Find where the given text appears and provide that cell's center as (X, Y) coordinate. 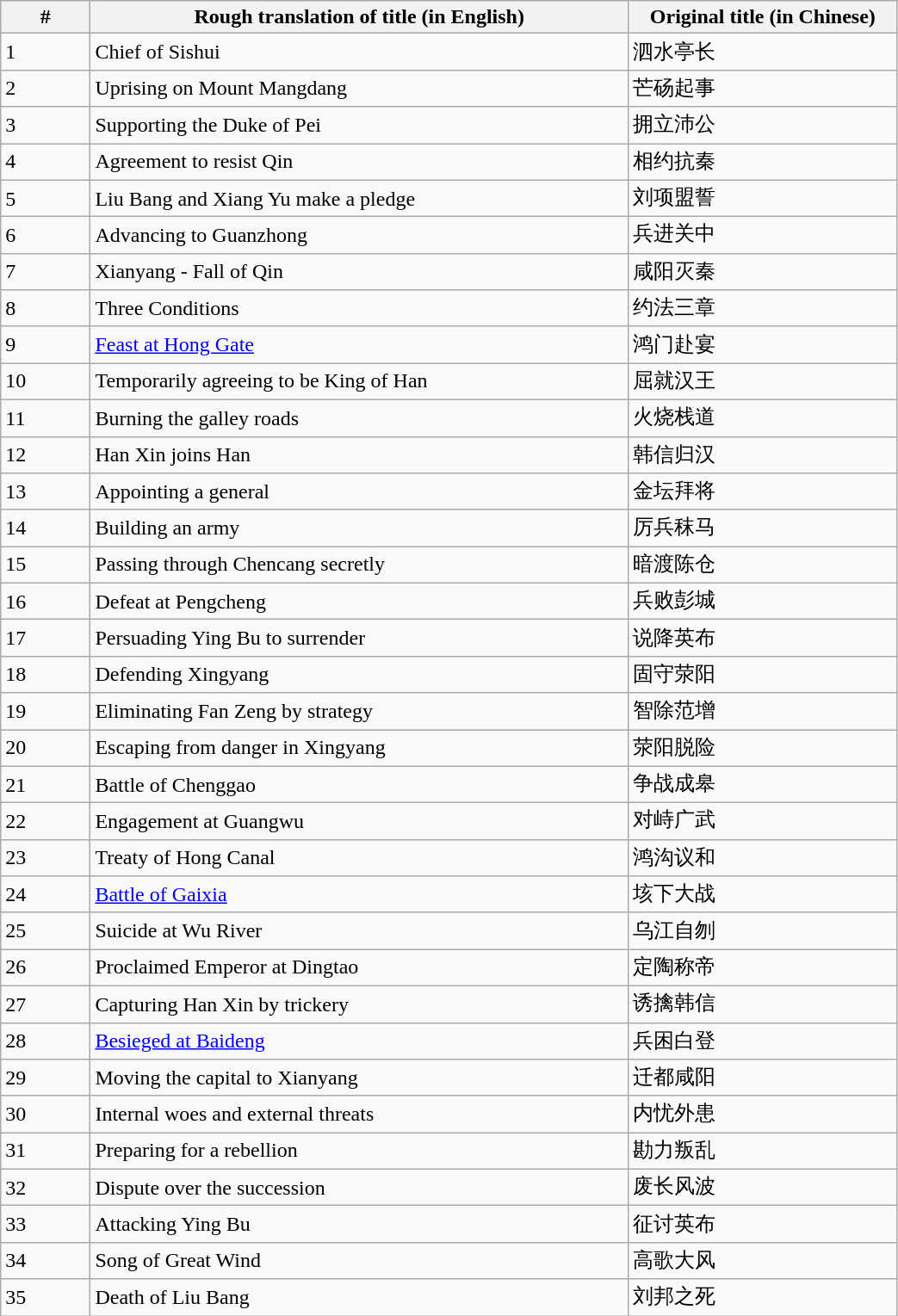
Proclaimed Emperor at Dingtao (360, 967)
乌江自刎 (763, 931)
33 (46, 1224)
Preparing for a rebellion (360, 1152)
Supporting the Duke of Pei (360, 126)
19 (46, 711)
10 (46, 382)
定陶称帝 (763, 967)
相约抗秦 (763, 162)
1 (46, 52)
拥立沛公 (763, 126)
29 (46, 1078)
泗水亭长 (763, 52)
31 (46, 1152)
暗渡陈仓 (763, 565)
Passing through Chencang secretly (360, 565)
荥阳脱险 (763, 749)
Agreement to resist Qin (360, 162)
Xianyang - Fall of Qin (360, 272)
17 (46, 639)
Attacking Ying Bu (360, 1224)
对峙广武 (763, 821)
Battle of Gaixia (360, 895)
21 (46, 785)
9 (46, 344)
Song of Great Wind (360, 1260)
Advancing to Guanzhong (360, 236)
35 (46, 1298)
26 (46, 967)
Moving the capital to Xianyang (360, 1078)
高歌大风 (763, 1260)
韩信归汉 (763, 454)
Burning the galley roads (360, 418)
# (46, 17)
Temporarily agreeing to be King of Han (360, 382)
勘力叛乱 (763, 1152)
鸿沟议和 (763, 857)
Escaping from danger in Xingyang (360, 749)
34 (46, 1260)
Han Xin joins Han (360, 454)
Building an army (360, 528)
芒砀起事 (763, 88)
Suicide at Wu River (360, 931)
30 (46, 1114)
7 (46, 272)
诱擒韩信 (763, 1004)
兵进关中 (763, 236)
Liu Bang and Xiang Yu make a pledge (360, 198)
垓下大战 (763, 895)
Persuading Ying Bu to surrender (360, 639)
Chief of Sishui (360, 52)
18 (46, 675)
Internal woes and external threats (360, 1114)
厉兵秣马 (763, 528)
Battle of Chenggao (360, 785)
4 (46, 162)
兵败彭城 (763, 601)
说降英布 (763, 639)
3 (46, 126)
兵困白登 (763, 1041)
5 (46, 198)
13 (46, 492)
Engagement at Guangwu (360, 821)
Eliminating Fan Zeng by strategy (360, 711)
固守荥阳 (763, 675)
15 (46, 565)
智除范增 (763, 711)
25 (46, 931)
8 (46, 308)
27 (46, 1004)
刘邦之死 (763, 1298)
火烧栈道 (763, 418)
金坛拜将 (763, 492)
Appointing a general (360, 492)
争战成皋 (763, 785)
23 (46, 857)
Feast at Hong Gate (360, 344)
24 (46, 895)
28 (46, 1041)
鸿门赴宴 (763, 344)
Treaty of Hong Canal (360, 857)
Original title (in Chinese) (763, 17)
32 (46, 1188)
14 (46, 528)
Defeat at Pengcheng (360, 601)
22 (46, 821)
内忧外患 (763, 1114)
Rough translation of title (in English) (360, 17)
咸阳灭秦 (763, 272)
12 (46, 454)
刘项盟誓 (763, 198)
废长风波 (763, 1188)
20 (46, 749)
Uprising on Mount Mangdang (360, 88)
6 (46, 236)
征讨英布 (763, 1224)
Dispute over the succession (360, 1188)
迁都咸阳 (763, 1078)
Defending Xingyang (360, 675)
11 (46, 418)
Capturing Han Xin by trickery (360, 1004)
Three Conditions (360, 308)
Besieged at Baideng (360, 1041)
16 (46, 601)
屈就汉王 (763, 382)
2 (46, 88)
Death of Liu Bang (360, 1298)
约法三章 (763, 308)
